For the text-containing cell, return its midpoint in (x, y) coordinate format. 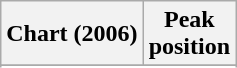
Chart (2006) (72, 34)
Peak position (189, 34)
